Return the [X, Y] coordinate for the center point of the cell that contains the specified text.  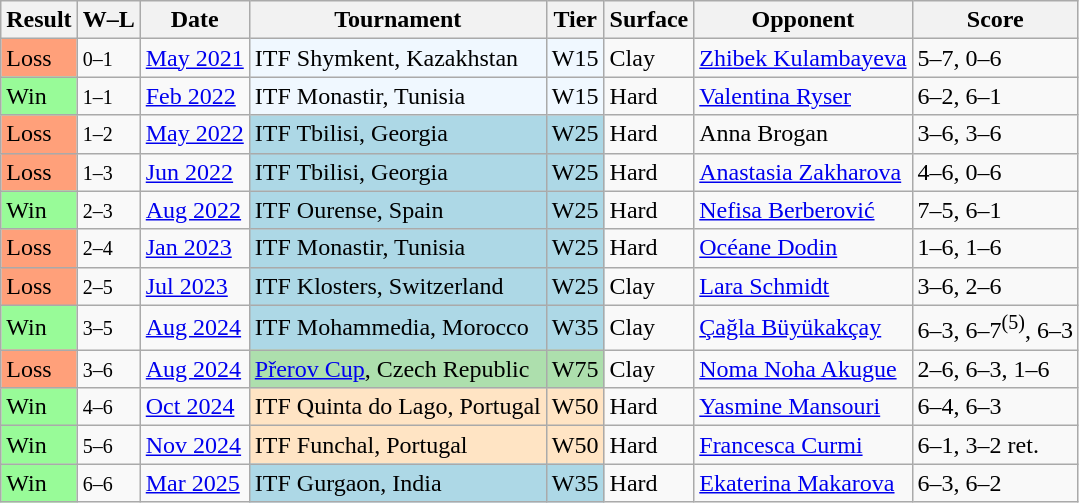
1–1 [108, 96]
Anna Brogan [803, 134]
1–3 [108, 172]
0–1 [108, 58]
Oct 2024 [194, 407]
2–6, 6–3, 1–6 [995, 369]
Surface [649, 20]
3–6, 2–6 [995, 286]
5–6 [108, 445]
4–6 [108, 407]
1–2 [108, 134]
Přerov Cup, Czech Republic [398, 369]
ITF Ourense, Spain [398, 210]
Aug 2022 [194, 210]
Çağla Büyükakçay [803, 328]
May 2022 [194, 134]
ITF Quinta do Lago, Portugal [398, 407]
ITF Shymkent, Kazakhstan [398, 58]
7–5, 6–1 [995, 210]
ITF Funchal, Portugal [398, 445]
ITF Gurgaon, India [398, 483]
1–6, 1–6 [995, 248]
Score [995, 20]
6–6 [108, 483]
May 2021 [194, 58]
Nov 2024 [194, 445]
Océane Dodin [803, 248]
6–1, 3–2 ret. [995, 445]
Lara Schmidt [803, 286]
3–5 [108, 328]
Jun 2022 [194, 172]
W–L [108, 20]
6–4, 6–3 [995, 407]
Valentina Ryser [803, 96]
Noma Noha Akugue [803, 369]
6–2, 6–1 [995, 96]
Feb 2022 [194, 96]
Jan 2023 [194, 248]
Result [39, 20]
3–6 [108, 369]
4–6, 0–6 [995, 172]
6–3, 6–7(5), 6–3 [995, 328]
2–4 [108, 248]
Zhibek Kulambayeva [803, 58]
Tournament [398, 20]
Tier [575, 20]
Nefisa Berberović [803, 210]
3–6, 3–6 [995, 134]
6–3, 6–2 [995, 483]
ITF Klosters, Switzerland [398, 286]
Anastasia Zakharova [803, 172]
ITF Mohammedia, Morocco [398, 328]
Francesca Curmi [803, 445]
Ekaterina Makarova [803, 483]
Date [194, 20]
2–5 [108, 286]
Mar 2025 [194, 483]
W75 [575, 369]
Jul 2023 [194, 286]
2–3 [108, 210]
Opponent [803, 20]
5–7, 0–6 [995, 58]
Yasmine Mansouri [803, 407]
